From the cell containing the given text, extract its center point as (x, y) coordinate. 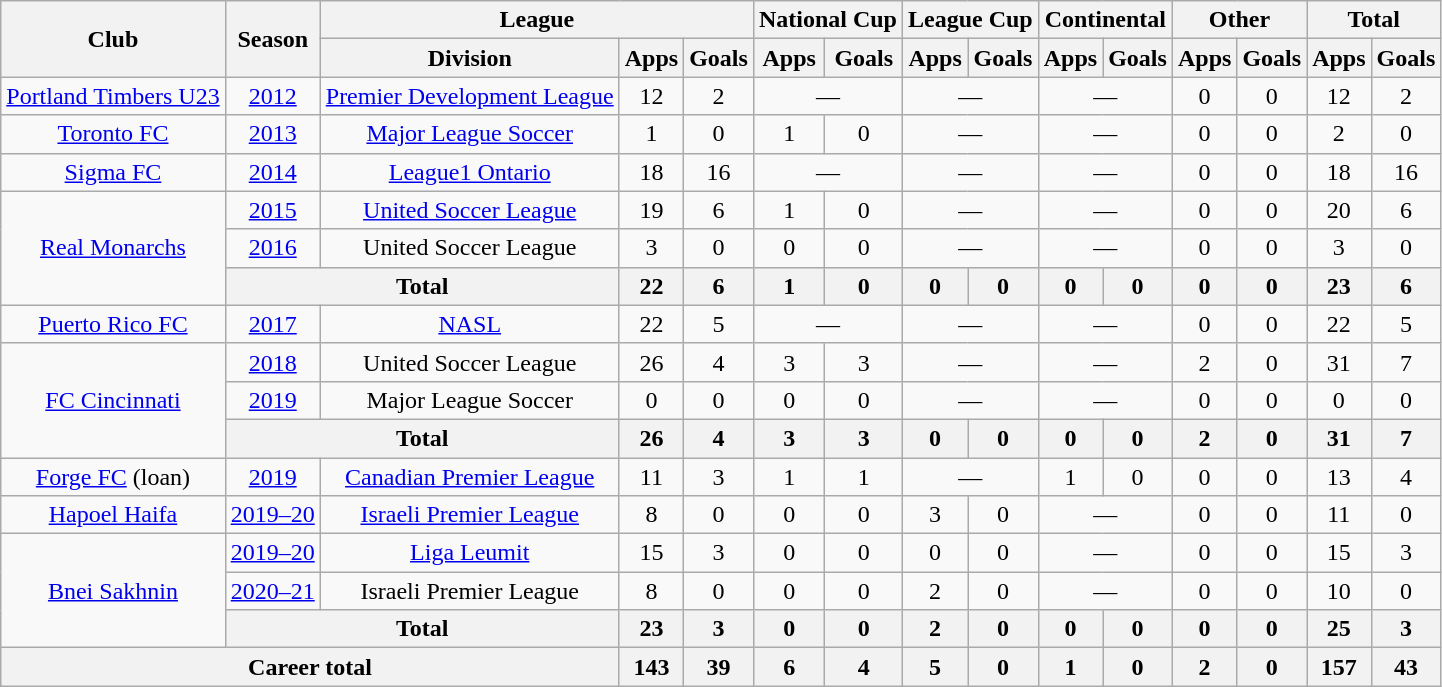
10 (1339, 591)
Hapoel Haifa (113, 515)
Liga Leumit (470, 553)
Division (470, 58)
2015 (272, 210)
League (536, 20)
2017 (272, 324)
Forge FC (loan) (113, 477)
2016 (272, 248)
Career total (310, 667)
Season (272, 39)
Premier Development League (470, 96)
157 (1339, 667)
2013 (272, 134)
Canadian Premier League (470, 477)
Other (1239, 20)
20 (1339, 210)
143 (651, 667)
25 (1339, 629)
Continental (1105, 20)
2020–21 (272, 591)
Bnei Sakhnin (113, 591)
2014 (272, 172)
Portland Timbers U23 (113, 96)
Real Monarchs (113, 248)
2018 (272, 362)
NASL (470, 324)
39 (719, 667)
Puerto Rico FC (113, 324)
Toronto FC (113, 134)
19 (651, 210)
2012 (272, 96)
League Cup (970, 20)
43 (1406, 667)
League1 Ontario (470, 172)
13 (1339, 477)
Sigma FC (113, 172)
National Cup (828, 20)
FC Cincinnati (113, 400)
Club (113, 39)
